Extract the (X, Y) coordinate from the center of the cell holding the provided text.  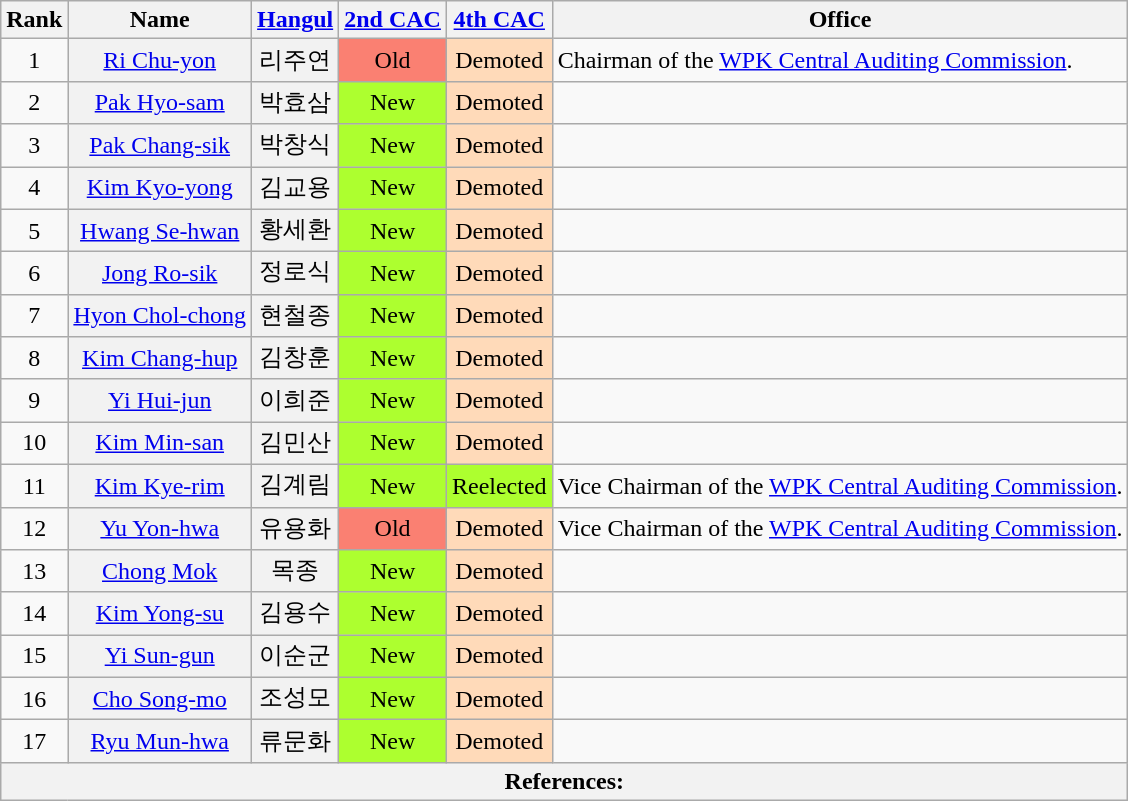
Kim Kye-rim (160, 486)
Yu Yon-hwa (160, 528)
목종 (296, 572)
Kim Min-san (160, 444)
14 (34, 614)
5 (34, 230)
Ri Chu-yon (160, 60)
Kim Chang-hup (160, 358)
김민산 (296, 444)
2nd CAC (393, 20)
Ryu Mun-hwa (160, 742)
Yi Hui-jun (160, 400)
유용화 (296, 528)
4 (34, 188)
16 (34, 698)
조성모 (296, 698)
Kim Yong-su (160, 614)
Office (840, 20)
Hyon Chol-chong (160, 316)
6 (34, 274)
3 (34, 146)
Cho Song-mo (160, 698)
13 (34, 572)
11 (34, 486)
김창훈 (296, 358)
박창식 (296, 146)
1 (34, 60)
김교용 (296, 188)
Yi Sun-gun (160, 656)
박효삼 (296, 102)
Pak Hyo-sam (160, 102)
정로식 (296, 274)
김계림 (296, 486)
7 (34, 316)
10 (34, 444)
References: (564, 781)
Reelected (499, 486)
김용수 (296, 614)
Pak Chang-sik (160, 146)
8 (34, 358)
Rank (34, 20)
Jong Ro-sik (160, 274)
9 (34, 400)
황세환 (296, 230)
Chong Mok (160, 572)
Hangul (296, 20)
15 (34, 656)
Chairman of the WPK Central Auditing Commission. (840, 60)
Kim Kyo-yong (160, 188)
Hwang Se-hwan (160, 230)
이순군 (296, 656)
리주연 (296, 60)
Name (160, 20)
2 (34, 102)
현철종 (296, 316)
12 (34, 528)
17 (34, 742)
4th CAC (499, 20)
류문화 (296, 742)
이희준 (296, 400)
